Capture the cell that displays the provided text and extract its (x, y) central coordinate. 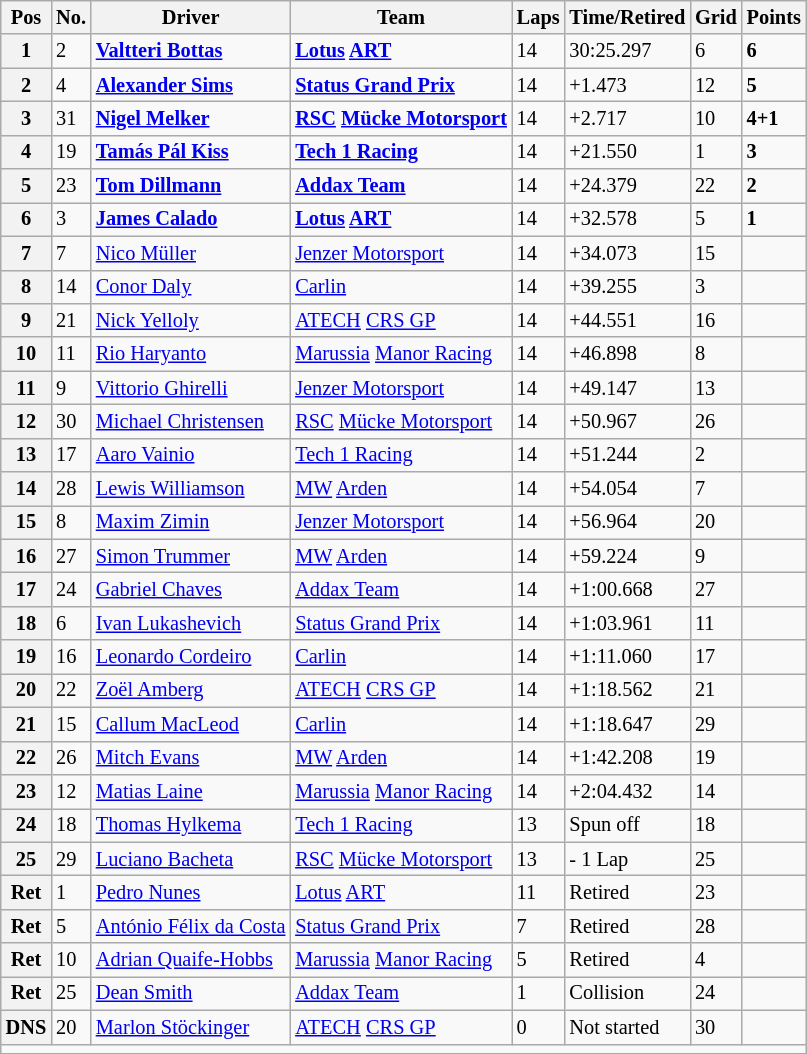
Simon Trummer (190, 556)
4+1 (774, 118)
Luciano Bacheta (190, 859)
+32.578 (628, 219)
Nico Müller (190, 253)
+39.255 (628, 287)
31 (71, 118)
+1:03.961 (628, 623)
Spun off (628, 825)
Nigel Melker (190, 118)
+2.717 (628, 118)
+1:00.668 (628, 589)
Pos (26, 17)
Alexander Sims (190, 85)
Zoël Amberg (190, 690)
+54.054 (628, 489)
Driver (190, 17)
+2:04.432 (628, 791)
+56.964 (628, 522)
Pedro Nunes (190, 892)
Gabriel Chaves (190, 589)
Callum MacLeod (190, 724)
Thomas Hylkema (190, 825)
+24.379 (628, 186)
+34.073 (628, 253)
James Calado (190, 219)
Team (400, 17)
Matias Laine (190, 791)
+1:11.060 (628, 657)
Points (774, 17)
Valtteri Bottas (190, 51)
+51.244 (628, 455)
Dean Smith (190, 993)
Maxim Zimin (190, 522)
Nick Yelloly (190, 320)
Tom Dillmann (190, 186)
Collision (628, 993)
+1:18.562 (628, 690)
Lewis Williamson (190, 489)
Conor Daly (190, 287)
Tamás Pál Kiss (190, 152)
+46.898 (628, 354)
Ivan Lukashevich (190, 623)
0 (538, 1027)
+1:42.208 (628, 758)
Laps (538, 17)
Mitch Evans (190, 758)
+59.224 (628, 556)
Adrian Quaife-Hobbs (190, 960)
+50.967 (628, 421)
Leonardo Cordeiro (190, 657)
António Félix da Costa (190, 926)
Aaro Vainio (190, 455)
Not started (628, 1027)
- 1 Lap (628, 859)
Time/Retired (628, 17)
+1.473 (628, 85)
+49.147 (628, 388)
+1:18.647 (628, 724)
DNS (26, 1027)
Michael Christensen (190, 421)
+44.551 (628, 320)
30:25.297 (628, 51)
+21.550 (628, 152)
No. (71, 17)
Marlon Stöckinger (190, 1027)
Grid (716, 17)
Vittorio Ghirelli (190, 388)
Rio Haryanto (190, 354)
